Detect which cell encompasses the target text, then output its (x, y) center coordinate. 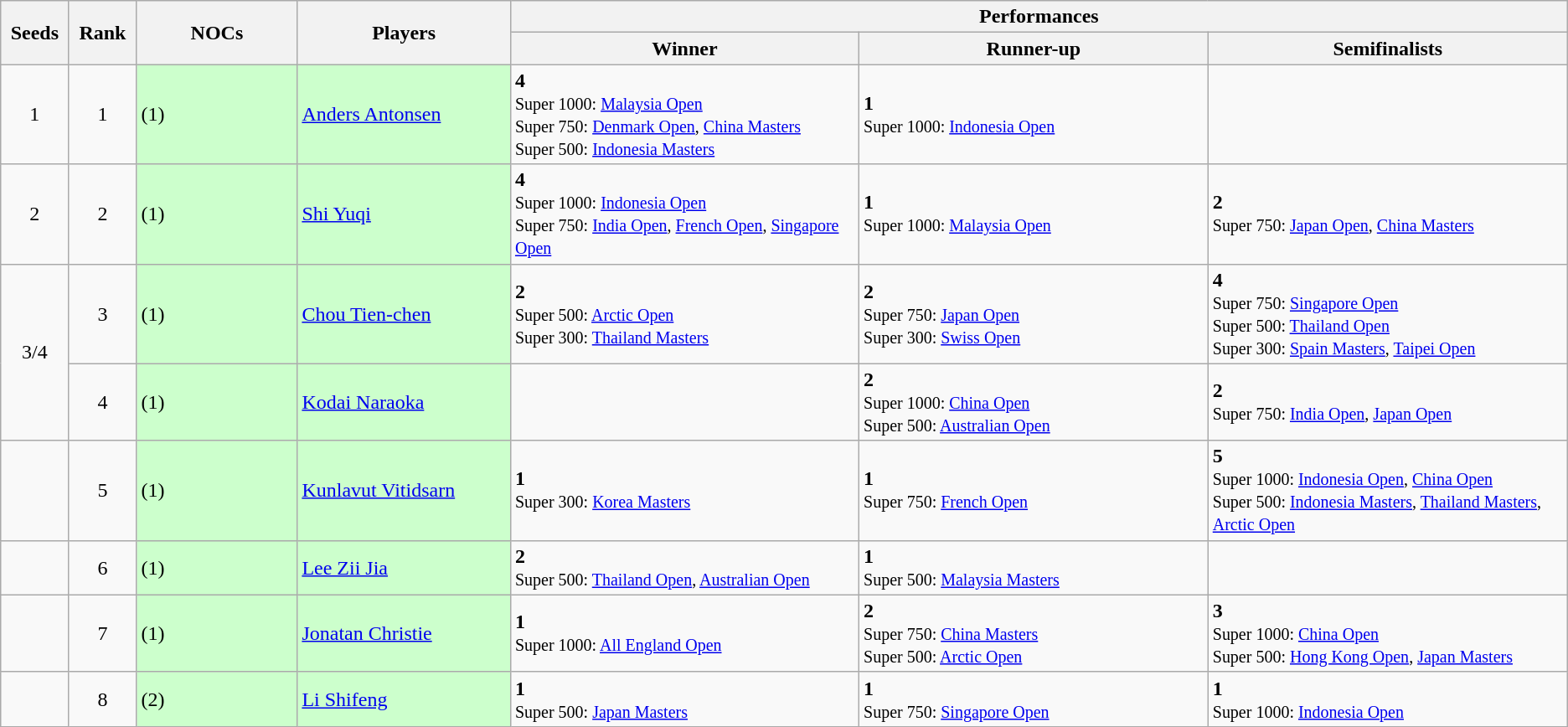
Performances (1039, 17)
1Super 750: French Open (1034, 491)
Rank (102, 33)
Chou Tien-chen (404, 313)
1Super 750: Singapore Open (1034, 699)
3 (102, 313)
1Super 500: Japan Masters (684, 699)
Seeds (35, 33)
1Super 1000: Malaysia Open (1034, 214)
Semifinalists (1387, 49)
Players (404, 33)
6 (102, 568)
2Super 500: Thailand Open, Australian Open (684, 568)
Runner-up (1034, 49)
4 (102, 402)
5 (102, 491)
8 (102, 699)
1Super 1000: All England Open (684, 633)
4Super 1000: Indonesia OpenSuper 750: India Open, French Open, Singapore Open (684, 214)
Lee Zii Jia (404, 568)
2Super 500: Arctic OpenSuper 300: Thailand Masters (684, 313)
2Super 750: Japan Open, China Masters (1387, 214)
2Super 750: China MastersSuper 500: Arctic Open (1034, 633)
3/4 (35, 352)
4Super 1000: Malaysia OpenSuper 750: Denmark Open, China MastersSuper 500: Indonesia Masters (684, 114)
Kunlavut Vitidsarn (404, 491)
5Super 1000: Indonesia Open, China OpenSuper 500: Indonesia Masters, Thailand Masters, Arctic Open (1387, 491)
4Super 750: Singapore OpenSuper 500: Thailand OpenSuper 300: Spain Masters, Taipei Open (1387, 313)
(2) (217, 699)
Kodai Naraoka (404, 402)
NOCs (217, 33)
2Super 1000: China OpenSuper 500: Australian Open (1034, 402)
7 (102, 633)
3Super 1000: China OpenSuper 500: Hong Kong Open, Japan Masters (1387, 633)
Li Shifeng (404, 699)
2Super 750: Japan OpenSuper 300: Swiss Open (1034, 313)
Jonatan Christie (404, 633)
1Super 500: Malaysia Masters (1034, 568)
Shi Yuqi (404, 214)
Winner (684, 49)
2Super 750: India Open, Japan Open (1387, 402)
Anders Antonsen (404, 114)
1Super 300: Korea Masters (684, 491)
